Detect which cell encompasses the target text, then output its [x, y] center coordinate. 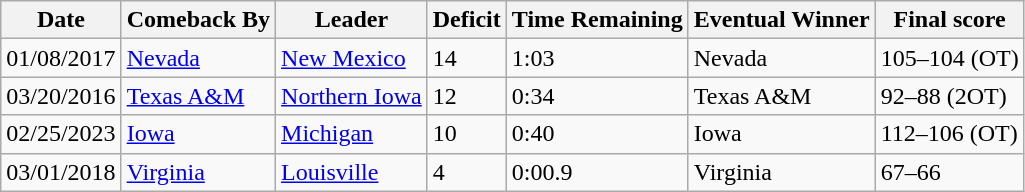
105–104 (OT) [950, 58]
Michigan [352, 134]
02/25/2023 [61, 134]
0:40 [597, 134]
New Mexico [352, 58]
1:03 [597, 58]
0:00.9 [597, 172]
112–106 (OT) [950, 134]
12 [466, 96]
92–88 (2OT) [950, 96]
Louisville [352, 172]
03/20/2016 [61, 96]
01/08/2017 [61, 58]
03/01/2018 [61, 172]
67–66 [950, 172]
10 [466, 134]
Leader [352, 20]
Comeback By [198, 20]
Date [61, 20]
Final score [950, 20]
Northern Iowa [352, 96]
14 [466, 58]
Time Remaining [597, 20]
0:34 [597, 96]
Deficit [466, 20]
Eventual Winner [782, 20]
4 [466, 172]
